Search for the cell housing the specified text and yield its [X, Y] center coordinate. 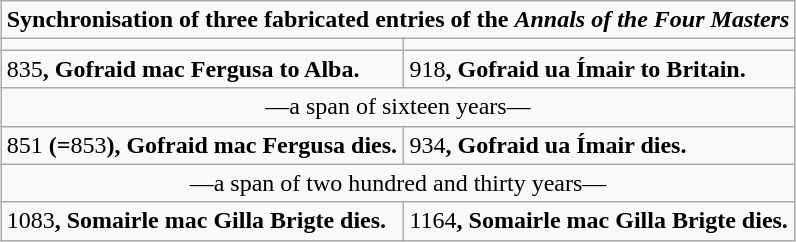
934, Gofraid ua Ímair dies. [600, 145]
1083, Somairle mac Gilla Brigte dies. [202, 221]
1164, Somairle mac Gilla Brigte dies. [600, 221]
835, Gofraid mac Fergusa to Alba. [202, 69]
851 (=853), Gofraid mac Fergusa dies. [202, 145]
918, Gofraid ua Ímair to Britain. [600, 69]
Synchronisation of three fabricated entries of the Annals of the Four Masters [398, 20]
—a span of sixteen years— [398, 107]
—a span of two hundred and thirty years— [398, 183]
